Detect which cell encompasses the target text, then output its [x, y] center coordinate. 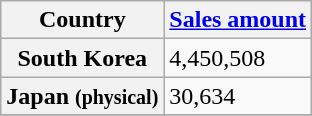
4,450,508 [238, 58]
30,634 [238, 96]
South Korea [82, 58]
Country [82, 20]
Japan (physical) [82, 96]
Sales amount [238, 20]
